Output the (X, Y) coordinate of the center of the cell containing the given text.  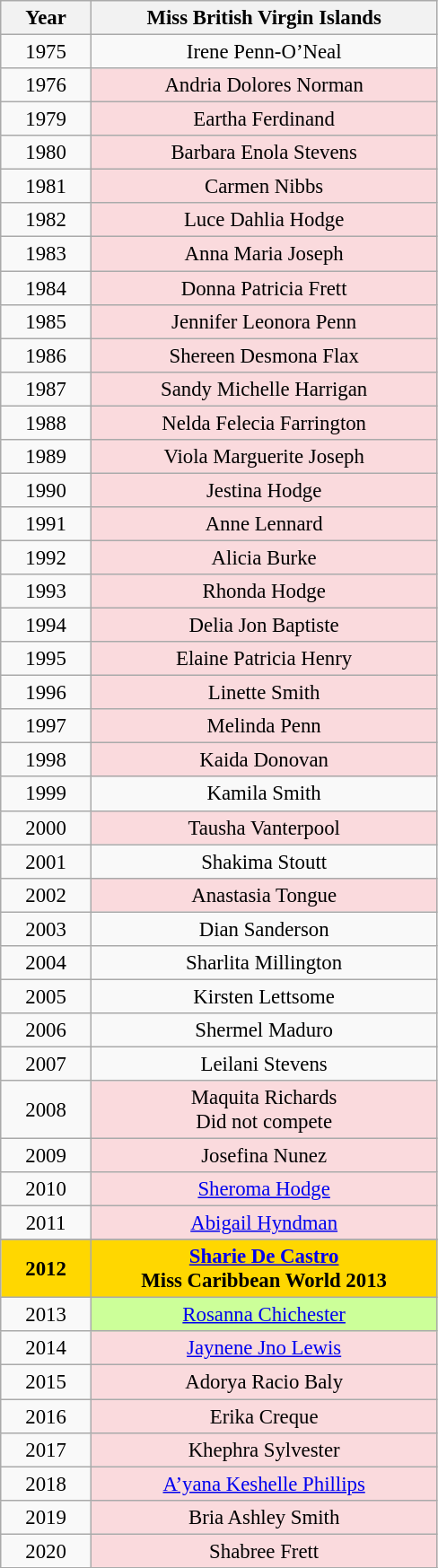
1986 (47, 355)
Jestina Hodge (264, 490)
2009 (47, 1156)
Shakima Stoutt (264, 862)
Rosanna Chichester (264, 1315)
Sandy Michelle Harrigan (264, 389)
2010 (47, 1189)
Shereen Desmona Flax (264, 355)
Kamila Smith (264, 794)
Andria Dolores Norman (264, 85)
1979 (47, 119)
Anastasia Tongue (264, 895)
1982 (47, 220)
2017 (47, 1450)
Nelda Felecia Farrington (264, 423)
2014 (47, 1349)
2005 (47, 996)
2006 (47, 1030)
2018 (47, 1484)
Sharlita Millington (264, 963)
1992 (47, 557)
Erika Creque (264, 1416)
Linette Smith (264, 693)
2020 (47, 1551)
2019 (47, 1517)
Maquita RichardsDid not compete (264, 1109)
Leilani Stevens (264, 1064)
Sheroma Hodge (264, 1189)
2007 (47, 1064)
2008 (47, 1109)
2016 (47, 1416)
Barbara Enola Stevens (264, 153)
2002 (47, 895)
2015 (47, 1382)
1987 (47, 389)
Kirsten Lettsome (264, 996)
2003 (47, 929)
1980 (47, 153)
1983 (47, 254)
Luce Dahlia Hodge (264, 220)
Donna Patricia Frett (264, 288)
Eartha Ferdinand (264, 119)
1994 (47, 626)
2012 (47, 1269)
1988 (47, 423)
Adorya Racio Baly (264, 1382)
Irene Penn-O’Neal (264, 52)
Josefina Nunez (264, 1156)
Year (47, 18)
2001 (47, 862)
2004 (47, 963)
Carmen Nibbs (264, 187)
1975 (47, 52)
Miss British Virgin Islands (264, 18)
1997 (47, 726)
2000 (47, 828)
A’yana Keshelle Phillips (264, 1484)
Anna Maria Joseph (264, 254)
1985 (47, 321)
Alicia Burke (264, 557)
Bria Ashley Smith (264, 1517)
1999 (47, 794)
1976 (47, 85)
Anne Lennard (264, 524)
1991 (47, 524)
Tausha Vanterpool (264, 828)
Rhonda Hodge (264, 591)
1984 (47, 288)
1995 (47, 659)
Shermel Maduro (264, 1030)
1993 (47, 591)
Shabree Frett (264, 1551)
1998 (47, 760)
Abigail Hyndman (264, 1223)
Jennifer Leonora Penn (264, 321)
1989 (47, 457)
Elaine Patricia Henry (264, 659)
2011 (47, 1223)
Jaynene Jno Lewis (264, 1349)
Kaida Donovan (264, 760)
Delia Jon Baptiste (264, 626)
1981 (47, 187)
Khephra Sylvester (264, 1450)
1990 (47, 490)
2013 (47, 1315)
1996 (47, 693)
Viola Marguerite Joseph (264, 457)
Sharie De CastroMiss Caribbean World 2013 (264, 1269)
Dian Sanderson (264, 929)
Melinda Penn (264, 726)
